Pinpoint the cell where the given text exists, returning its [X, Y] midpoint coordinate. 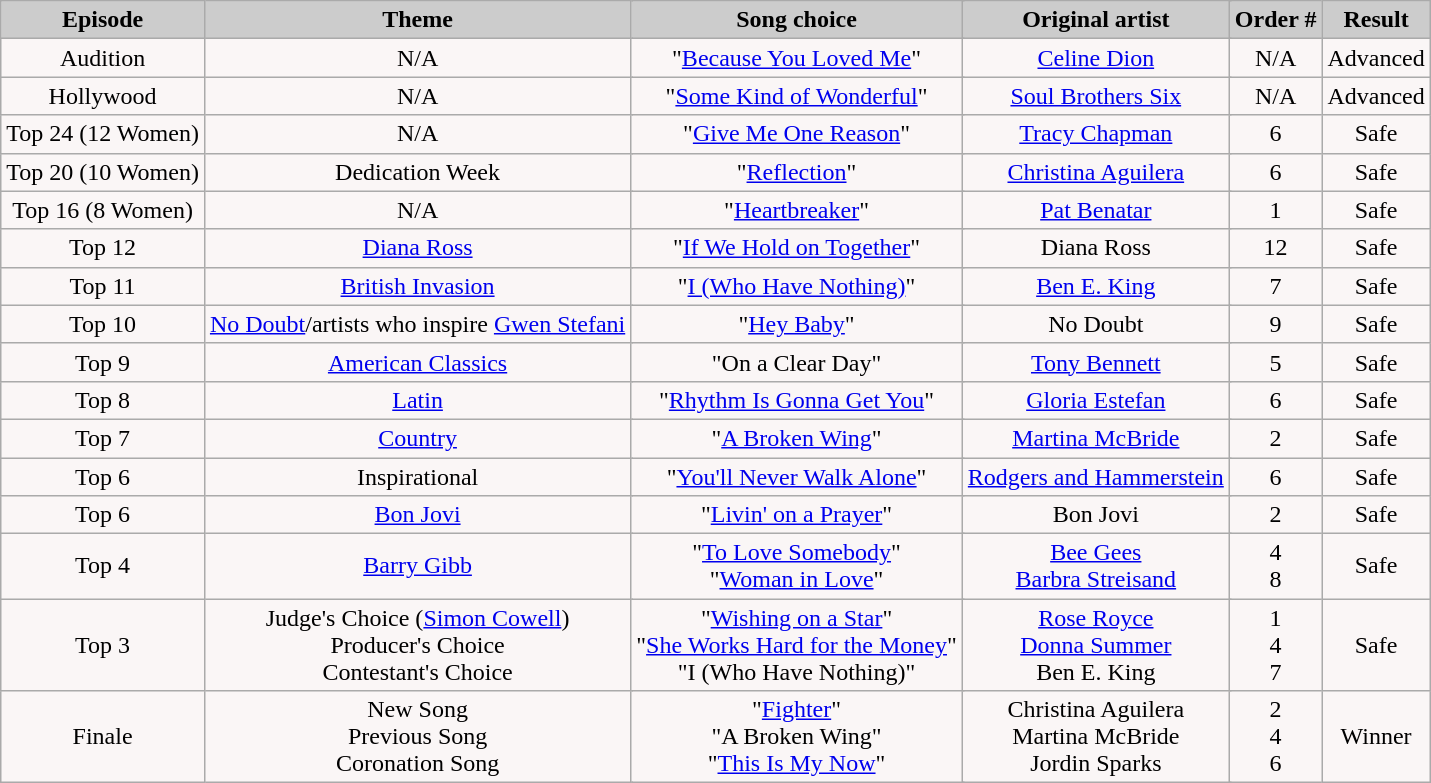
"Hey Baby" [797, 324]
Episode [103, 20]
Audition [103, 58]
48 [1276, 566]
1 [1276, 210]
Top 11 [103, 286]
Winner [1376, 737]
No Doubt/artists who inspire Gwen Stefani [417, 324]
Christina Aguilera [1096, 172]
"On a Clear Day" [797, 362]
"Wishing on a Star""She Works Hard for the Money""I (Who Have Nothing)" [797, 645]
Song choice [797, 20]
12 [1276, 248]
147 [1276, 645]
"You'll Never Walk Alone" [797, 477]
Rose RoyceDonna SummerBen E. King [1096, 645]
American Classics [417, 362]
No Doubt [1096, 324]
Hollywood [103, 96]
Ben E. King [1096, 286]
"A Broken Wing" [797, 438]
Gloria Estefan [1096, 400]
Rodgers and Hammerstein [1096, 477]
Tracy Chapman [1096, 134]
Top 8 [103, 400]
7 [1276, 286]
246 [1276, 737]
Bee GeesBarbra Streisand [1096, 566]
"Because You Loved Me" [797, 58]
"Rhythm Is Gonna Get You" [797, 400]
9 [1276, 324]
Martina McBride [1096, 438]
Top 10 [103, 324]
Top 9 [103, 362]
Country [417, 438]
Top 24 (12 Women) [103, 134]
Inspirational [417, 477]
"Reflection" [797, 172]
"Livin' on a Prayer" [797, 515]
Pat Benatar [1096, 210]
"Heartbreaker" [797, 210]
Top 20 (10 Women) [103, 172]
"I (Who Have Nothing)" [797, 286]
Top 7 [103, 438]
Top 4 [103, 566]
Theme [417, 20]
Tony Bennett [1096, 362]
"Some Kind of Wonderful" [797, 96]
Top 3 [103, 645]
Barry Gibb [417, 566]
"If We Hold on Together" [797, 248]
Celine Dion [1096, 58]
Soul Brothers Six [1096, 96]
Original artist [1096, 20]
Order # [1276, 20]
"To Love Somebody""Woman in Love" [797, 566]
"Fighter""A Broken Wing""This Is My Now" [797, 737]
Dedication Week [417, 172]
New SongPrevious SongCoronation Song [417, 737]
"Give Me One Reason" [797, 134]
Christina AguileraMartina McBrideJordin Sparks [1096, 737]
Judge's Choice (Simon Cowell)Producer's ChoiceContestant's Choice [417, 645]
Result [1376, 20]
5 [1276, 362]
Latin [417, 400]
Finale [103, 737]
Top 12 [103, 248]
Top 16 (8 Women) [103, 210]
British Invasion [417, 286]
